Output the [x, y] coordinate of the center of the cell containing the given text.  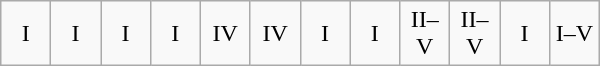
I–V [574, 34]
